For the text-containing cell, return its midpoint in (X, Y) coordinate format. 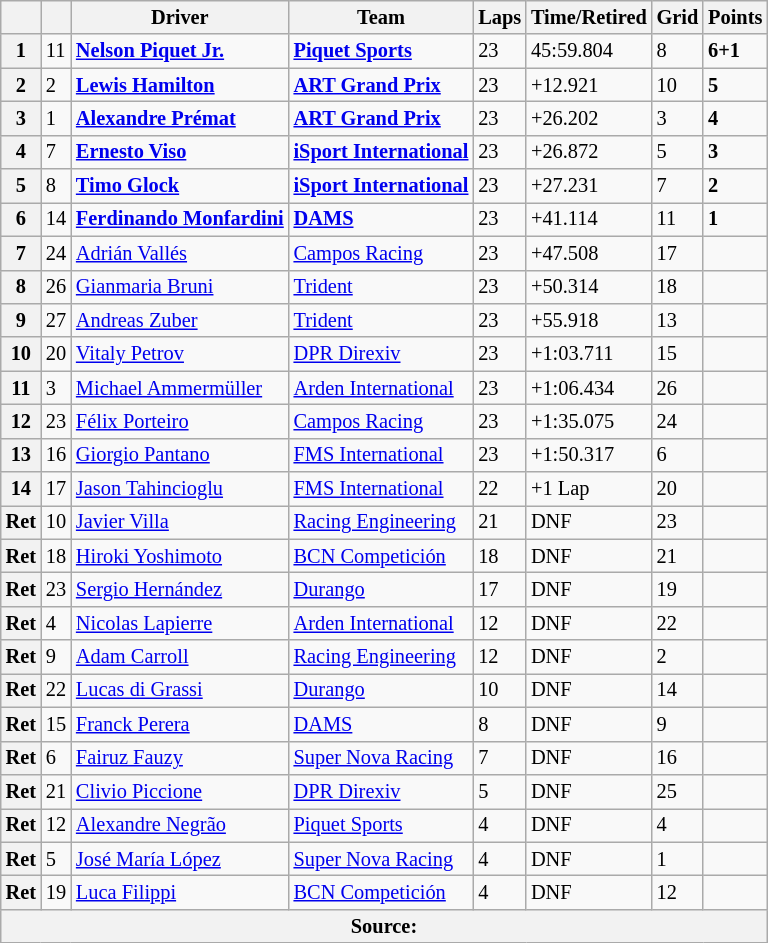
+55.918 (589, 320)
Lewis Hamilton (180, 85)
Ernesto Viso (180, 152)
Giorgio Pantano (180, 455)
Franck Perera (180, 724)
27 (56, 320)
+12.921 (589, 85)
Alexandre Negrão (180, 825)
Ferdinando Monfardini (180, 219)
Nicolas Lapierre (180, 623)
+1:03.711 (589, 354)
+1:50.317 (589, 455)
45:59.804 (589, 51)
Points (735, 17)
Luca Filippi (180, 892)
Sergio Hernández (180, 589)
Gianmaria Bruni (180, 287)
Adam Carroll (180, 657)
Félix Porteiro (180, 421)
Time/Retired (589, 17)
+41.114 (589, 219)
Clivio Piccione (180, 791)
+26.872 (589, 152)
José María López (180, 859)
Nelson Piquet Jr. (180, 51)
Fairuz Fauzy (180, 758)
Andreas Zuber (180, 320)
Lucas di Grassi (180, 690)
Team (382, 17)
6+1 (735, 51)
25 (678, 791)
Javier Villa (180, 522)
Jason Tahincioglu (180, 489)
+1 Lap (589, 489)
Alexandre Prémat (180, 118)
Adrián Vallés (180, 253)
Vitaly Petrov (180, 354)
Driver (180, 17)
+26.202 (589, 118)
+1:06.434 (589, 388)
+27.231 (589, 186)
Hiroki Yoshimoto (180, 556)
Laps (500, 17)
Timo Glock (180, 186)
Grid (678, 17)
Source: (384, 926)
+1:35.075 (589, 421)
+50.314 (589, 287)
+47.508 (589, 253)
Michael Ammermüller (180, 388)
